Identify which cell holds the provided text, then report its [x, y] central coordinate. 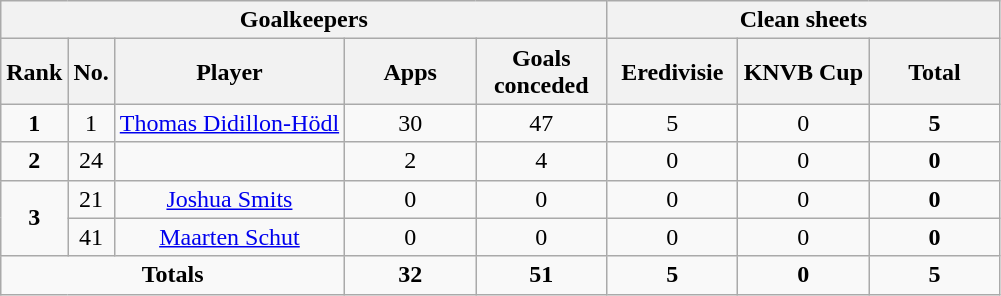
Eredivisie [672, 72]
30 [410, 123]
Goalkeepers [304, 20]
4 [542, 161]
21 [91, 199]
No. [91, 72]
Goals conceded [542, 72]
24 [91, 161]
Maarten Schut [229, 237]
32 [410, 275]
47 [542, 123]
Clean sheets [804, 20]
KNVB Cup [804, 72]
51 [542, 275]
Joshua Smits [229, 199]
Rank [34, 72]
41 [91, 237]
Player [229, 72]
3 [34, 218]
Totals [173, 275]
Thomas Didillon-Hödl [229, 123]
Apps [410, 72]
Total [934, 72]
